Determine the [x, y] coordinate at the center of the cell enclosing the given text.  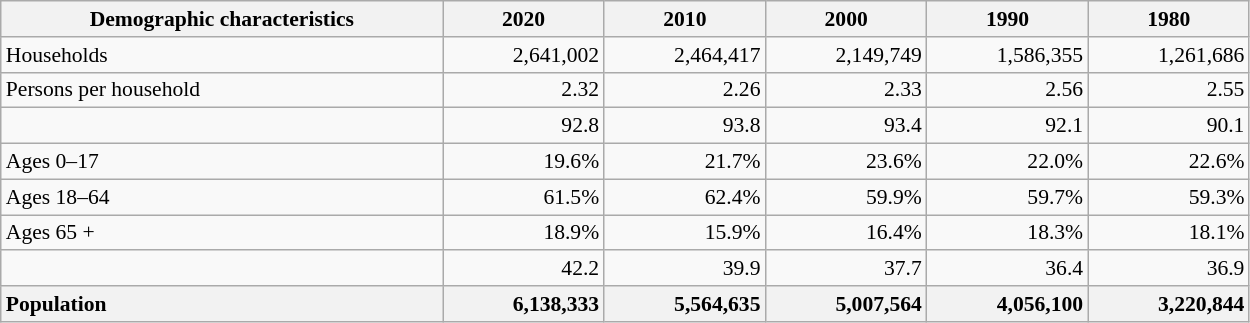
36.4 [1008, 269]
19.6% [524, 162]
2.32 [524, 90]
Ages 18–64 [222, 197]
22.0% [1008, 162]
23.6% [846, 162]
92.8 [524, 126]
Ages 0–17 [222, 162]
2,149,749 [846, 55]
59.9% [846, 197]
Population [222, 304]
1990 [1008, 19]
5,007,564 [846, 304]
42.2 [524, 269]
2.33 [846, 90]
22.6% [1168, 162]
18.3% [1008, 233]
59.7% [1008, 197]
36.9 [1168, 269]
2020 [524, 19]
4,056,100 [1008, 304]
1,261,686 [1168, 55]
6,138,333 [524, 304]
2.26 [684, 90]
1980 [1168, 19]
62.4% [684, 197]
5,564,635 [684, 304]
59.3% [1168, 197]
61.5% [524, 197]
2.56 [1008, 90]
1,586,355 [1008, 55]
Ages 65 + [222, 233]
93.4 [846, 126]
92.1 [1008, 126]
21.7% [684, 162]
2000 [846, 19]
Households [222, 55]
90.1 [1168, 126]
39.9 [684, 269]
2,464,417 [684, 55]
Persons per household [222, 90]
2,641,002 [524, 55]
37.7 [846, 269]
18.9% [524, 233]
18.1% [1168, 233]
15.9% [684, 233]
93.8 [684, 126]
2010 [684, 19]
3,220,844 [1168, 304]
16.4% [846, 233]
2.55 [1168, 90]
Demographic characteristics [222, 19]
